Find where the given text appears and provide that cell's center as (X, Y) coordinate. 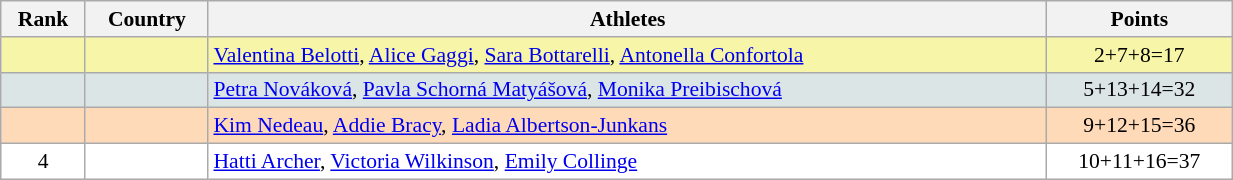
Athletes (627, 19)
Valentina Belotti, Alice Gaggi, Sara Bottarelli, Antonella Confortola (627, 55)
10+11+16=37 (1140, 162)
Points (1140, 19)
Rank (44, 19)
Petra Nováková, Pavla Schorná Matyášová, Monika Preibischová (627, 90)
Kim Nedeau, Addie Bracy, Ladia Albertson-Junkans (627, 126)
Hatti Archer, Victoria Wilkinson, Emily Collinge (627, 162)
2+7+8=17 (1140, 55)
5+13+14=32 (1140, 90)
9+12+15=36 (1140, 126)
Country (146, 19)
4 (44, 162)
